For the text-containing cell, return its midpoint in [X, Y] coordinate format. 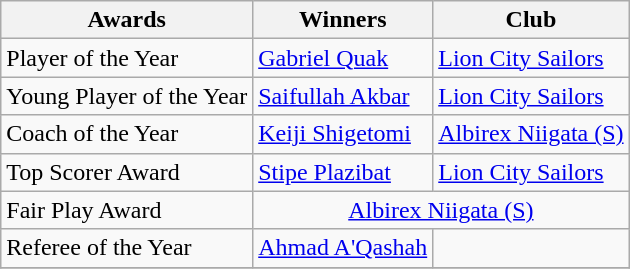
Stipe Plazibat [343, 172]
Young Player of the Year [127, 96]
Top Scorer Award [127, 172]
Gabriel Quak [343, 58]
Winners [343, 20]
Keiji Shigetomi [343, 134]
Player of the Year [127, 58]
Saifullah Akbar [343, 96]
Club [531, 20]
Coach of the Year [127, 134]
Referee of the Year [127, 248]
Fair Play Award [127, 210]
Awards [127, 20]
Ahmad A'Qashah [343, 248]
